Return the [x, y] coordinate for the center point of the cell that contains the specified text.  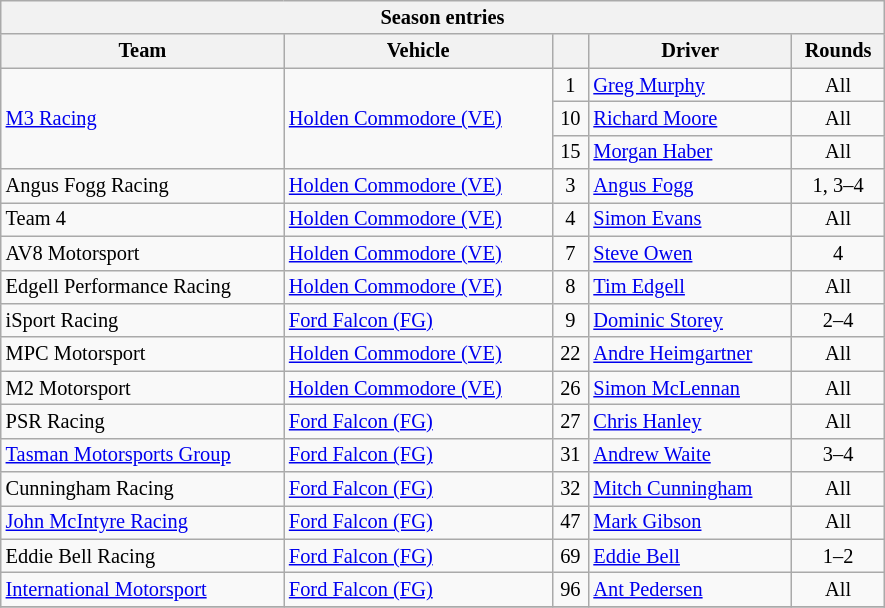
AV8 Motorsport [142, 253]
47 [570, 522]
2–4 [838, 320]
Chris Hanley [690, 421]
Rounds [838, 51]
Vehicle [418, 51]
Ant Pedersen [690, 589]
Tim Edgell [690, 287]
Angus Fogg [690, 186]
PSR Racing [142, 421]
Richard Moore [690, 118]
Simon McLennan [690, 388]
26 [570, 388]
Steve Owen [690, 253]
Tasman Motorsports Group [142, 455]
Eddie Bell Racing [142, 556]
32 [570, 489]
27 [570, 421]
15 [570, 152]
Morgan Haber [690, 152]
Andrew Waite [690, 455]
Dominic Storey [690, 320]
96 [570, 589]
John McIntyre Racing [142, 522]
MPC Motorsport [142, 354]
Edgell Performance Racing [142, 287]
Team [142, 51]
Simon Evans [690, 219]
1–2 [838, 556]
69 [570, 556]
3 [570, 186]
Angus Fogg Racing [142, 186]
Andre Heimgartner [690, 354]
Season entries [443, 17]
3–4 [838, 455]
International Motorsport [142, 589]
10 [570, 118]
Cunningham Racing [142, 489]
Greg Murphy [690, 85]
Driver [690, 51]
8 [570, 287]
31 [570, 455]
Mark Gibson [690, 522]
7 [570, 253]
22 [570, 354]
1, 3–4 [838, 186]
Team 4 [142, 219]
9 [570, 320]
1 [570, 85]
M3 Racing [142, 118]
iSport Racing [142, 320]
Eddie Bell [690, 556]
Mitch Cunningham [690, 489]
M2 Motorsport [142, 388]
